Extract the [X, Y] coordinate from the center of the cell holding the provided text.  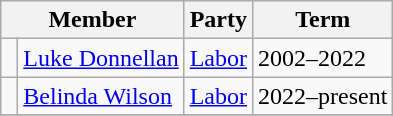
Term [323, 20]
Party [218, 20]
2022–present [323, 96]
Member [92, 20]
Belinda Wilson [101, 96]
2002–2022 [323, 58]
Luke Donnellan [101, 58]
